Search for the cell housing the specified text and yield its [X, Y] center coordinate. 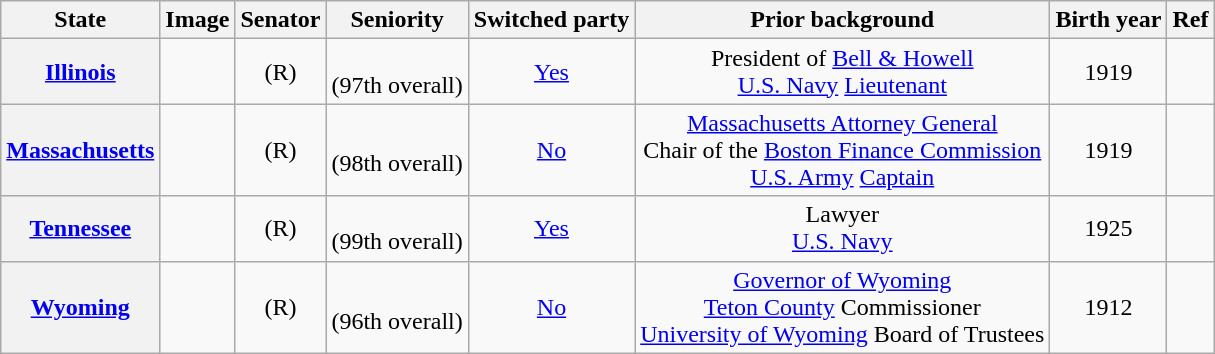
Switched party [551, 20]
(98th overall) [397, 150]
Senator [280, 20]
(96th overall) [397, 307]
Massachusetts [80, 150]
Wyoming [80, 307]
Governor of WyomingTeton County CommissionerUniversity of Wyoming Board of Trustees [842, 307]
Tennessee [80, 228]
1925 [1108, 228]
State [80, 20]
President of Bell & HowellU.S. Navy Lieutenant [842, 72]
Seniority [397, 20]
Ref [1190, 20]
LawyerU.S. Navy [842, 228]
(97th overall) [397, 72]
Massachusetts Attorney GeneralChair of the Boston Finance CommissionU.S. Army Captain [842, 150]
Prior background [842, 20]
Image [198, 20]
(99th overall) [397, 228]
Illinois [80, 72]
1912 [1108, 307]
Birth year [1108, 20]
